Identify which cell holds the provided text, then report its [X, Y] central coordinate. 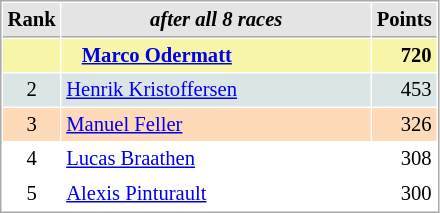
Alexis Pinturault [216, 194]
Rank [32, 20]
Marco Odermatt [216, 56]
2 [32, 90]
308 [404, 158]
Manuel Feller [216, 124]
after all 8 races [216, 20]
Lucas Braathen [216, 158]
Henrik Kristoffersen [216, 90]
300 [404, 194]
326 [404, 124]
4 [32, 158]
720 [404, 56]
3 [32, 124]
5 [32, 194]
453 [404, 90]
Points [404, 20]
